Capture the cell that displays the provided text and extract its [X, Y] central coordinate. 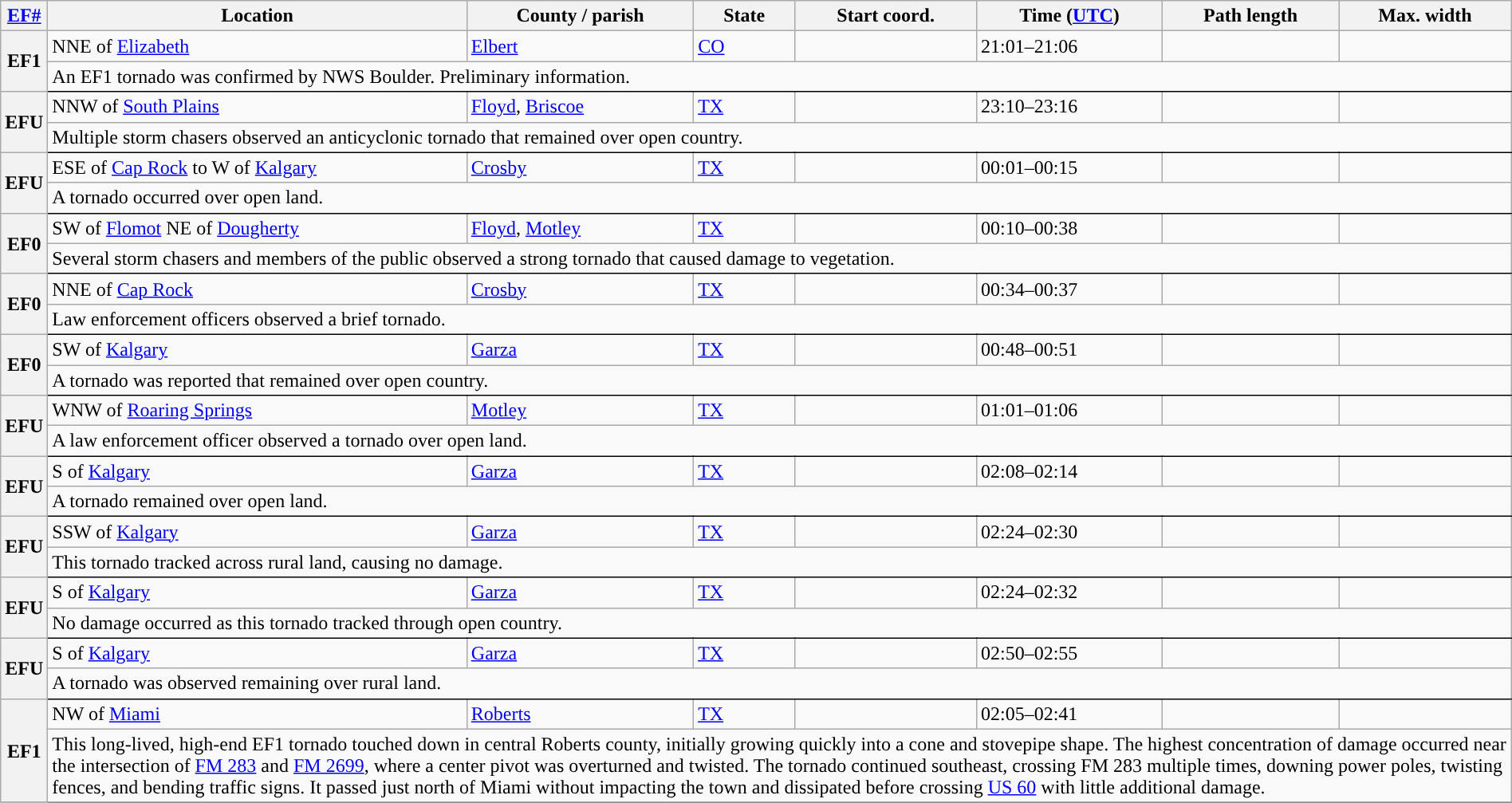
An EF1 tornado was confirmed by NWS Boulder. Preliminary information. [780, 77]
Time (UTC) [1069, 16]
Several storm chasers and members of the public observed a strong tornado that caused damage to vegetation. [780, 258]
SW of Flomot NE of Dougherty [258, 228]
This tornado tracked across rural land, causing no damage. [780, 562]
00:48–00:51 [1069, 349]
State [745, 16]
WNW of Roaring Springs [258, 411]
00:10–00:38 [1069, 228]
A tornado was observed remaining over rural land. [780, 683]
NW of Miami [258, 714]
Location [258, 16]
Elbert [580, 46]
02:24–02:32 [1069, 592]
01:01–01:06 [1069, 411]
02:08–02:14 [1069, 471]
Path length [1250, 16]
02:24–02:30 [1069, 532]
NNE of Elizabeth [258, 46]
Multiple storm chasers observed an anticyclonic tornado that remained over open country. [780, 137]
23:10–23:16 [1069, 107]
00:34–00:37 [1069, 289]
SW of Kalgary [258, 349]
CO [745, 46]
Roberts [580, 714]
02:05–02:41 [1069, 714]
County / parish [580, 16]
Floyd, Motley [580, 228]
A tornado occurred over open land. [780, 198]
A tornado remained over open land. [780, 502]
EF# [24, 16]
Max. width [1426, 16]
02:50–02:55 [1069, 653]
A law enforcement officer observed a tornado over open land. [780, 441]
NNW of South Plains [258, 107]
ESE of Cap Rock to W of Kalgary [258, 167]
Law enforcement officers observed a brief tornado. [780, 319]
00:01–00:15 [1069, 167]
No damage occurred as this tornado tracked through open country. [780, 623]
21:01–21:06 [1069, 46]
NNE of Cap Rock [258, 289]
Start coord. [886, 16]
SSW of Kalgary [258, 532]
A tornado was reported that remained over open country. [780, 380]
Floyd, Briscoe [580, 107]
Motley [580, 411]
